For the text-containing cell, return its midpoint in [x, y] coordinate format. 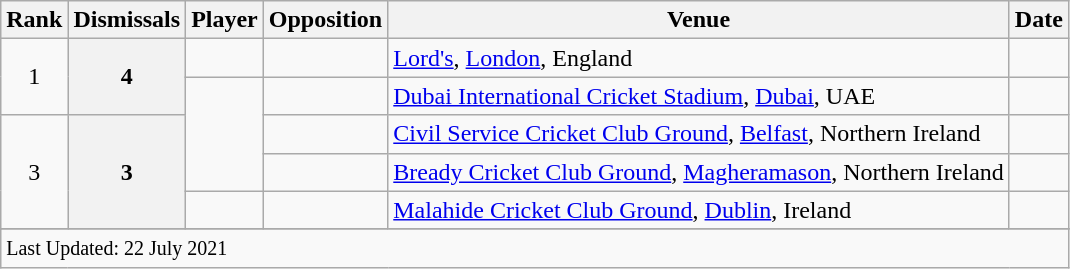
Opposition [325, 20]
Malahide Cricket Club Ground, Dublin, Ireland [699, 210]
Bready Cricket Club Ground, Magheramason, Northern Ireland [699, 172]
Last Updated: 22 July 2021 [535, 248]
Player [225, 20]
1 [34, 77]
Dismissals [127, 20]
Dubai International Cricket Stadium, Dubai, UAE [699, 96]
4 [127, 77]
Rank [34, 20]
Venue [699, 20]
Lord's, London, England [699, 58]
Civil Service Cricket Club Ground, Belfast, Northern Ireland [699, 134]
Date [1038, 20]
